Output the [X, Y] coordinate of the center of the cell containing the given text.  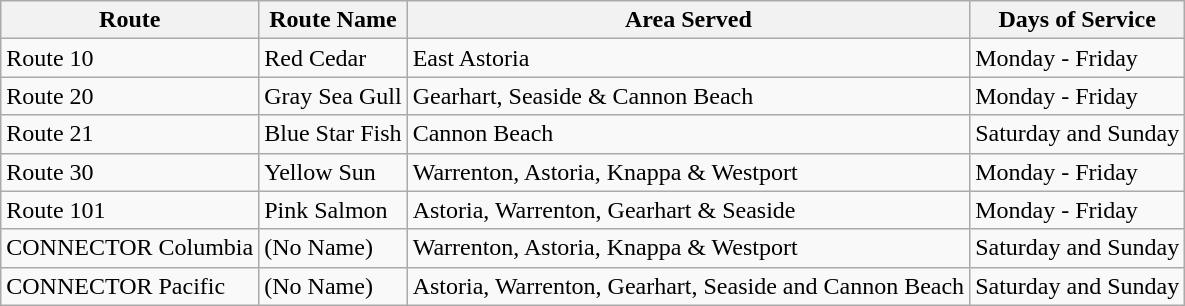
Days of Service [1078, 20]
Blue Star Fish [333, 134]
Gearhart, Seaside & Cannon Beach [688, 96]
Yellow Sun [333, 172]
Area Served [688, 20]
Route 20 [130, 96]
Gray Sea Gull [333, 96]
Route 30 [130, 172]
Cannon Beach [688, 134]
Route 101 [130, 210]
Astoria, Warrenton, Gearhart & Seaside [688, 210]
Pink Salmon [333, 210]
Route 21 [130, 134]
Route 10 [130, 58]
Red Cedar [333, 58]
CONNECTOR Columbia [130, 248]
Route [130, 20]
Route Name [333, 20]
Astoria, Warrenton, Gearhart, Seaside and Cannon Beach [688, 286]
CONNECTOR Pacific [130, 286]
East Astoria [688, 58]
